Capture the cell that displays the provided text and extract its (x, y) central coordinate. 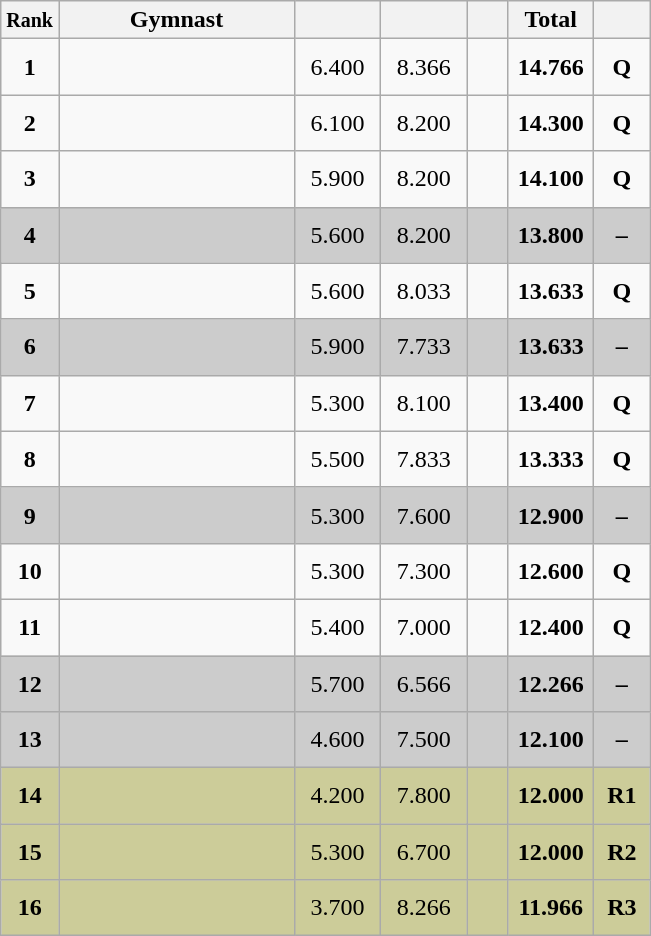
6.566 (424, 684)
5 (30, 291)
1 (30, 67)
7.600 (424, 515)
7.000 (424, 627)
6.100 (338, 123)
13.800 (551, 235)
8.100 (424, 403)
15 (30, 852)
12 (30, 684)
7.733 (424, 347)
10 (30, 571)
5.700 (338, 684)
14.100 (551, 179)
7.500 (424, 740)
5.400 (338, 627)
11.966 (551, 908)
16 (30, 908)
Total (551, 20)
9 (30, 515)
14.300 (551, 123)
8 (30, 459)
7.300 (424, 571)
7.833 (424, 459)
12.266 (551, 684)
R3 (622, 908)
8.033 (424, 291)
8.266 (424, 908)
13.333 (551, 459)
5.500 (338, 459)
13.400 (551, 403)
14 (30, 796)
12.400 (551, 627)
4.200 (338, 796)
8.366 (424, 67)
Rank (30, 20)
4.600 (338, 740)
14.766 (551, 67)
11 (30, 627)
R1 (622, 796)
7.800 (424, 796)
4 (30, 235)
13 (30, 740)
2 (30, 123)
Gymnast (176, 20)
6.700 (424, 852)
6.400 (338, 67)
3 (30, 179)
12.900 (551, 515)
12.600 (551, 571)
7 (30, 403)
12.100 (551, 740)
R2 (622, 852)
6 (30, 347)
3.700 (338, 908)
